Output the [x, y] coordinate of the center of the cell containing the given text.  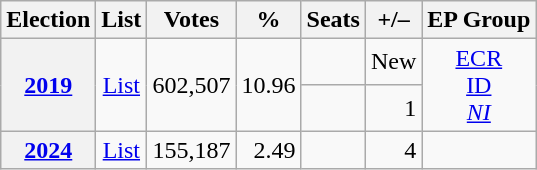
602,507 [192, 85]
% [268, 20]
10.96 [268, 85]
New [393, 62]
155,187 [192, 150]
+/– [393, 20]
Election [48, 20]
EP Group [479, 20]
2024 [48, 150]
Votes [192, 20]
2.49 [268, 150]
1 [393, 108]
4 [393, 150]
2019 [48, 85]
Seats [333, 20]
ECR ID NI [479, 85]
